Find where the given text appears and provide that cell's center as (x, y) coordinate. 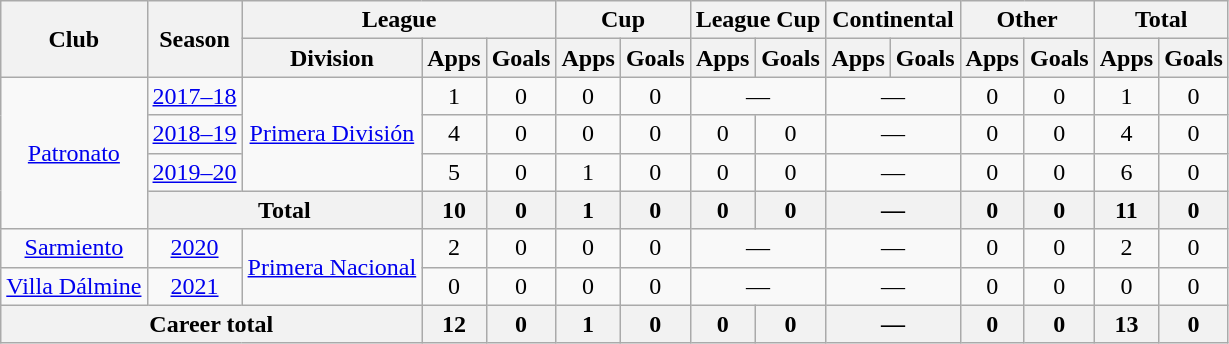
6 (1126, 172)
Cup (623, 20)
Villa Dálmine (74, 286)
Continental (893, 20)
Primera División (332, 134)
2018–19 (194, 134)
11 (1126, 210)
Career total (212, 324)
League Cup (758, 20)
13 (1126, 324)
10 (454, 210)
League (399, 20)
2020 (194, 248)
Season (194, 39)
2021 (194, 286)
2019–20 (194, 172)
Club (74, 39)
Sarmiento (74, 248)
Primera Nacional (332, 267)
Patronato (74, 153)
Other (1027, 20)
2017–18 (194, 96)
12 (454, 324)
5 (454, 172)
Division (332, 58)
